Output the [x, y] coordinate of the center of the cell containing the given text.  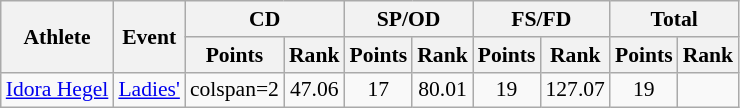
Total [674, 19]
FS/FD [542, 19]
SP/OD [409, 19]
127.07 [574, 90]
Athlete [58, 36]
47.06 [314, 90]
colspan=2 [234, 90]
17 [379, 90]
Ladies' [149, 90]
80.01 [442, 90]
CD [265, 19]
Event [149, 36]
Idora Hegel [58, 90]
